For the text-containing cell, return its midpoint in [X, Y] coordinate format. 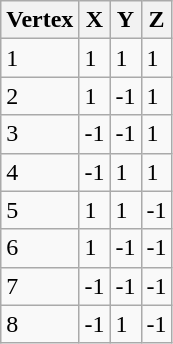
X [94, 20]
4 [40, 172]
Vertex [40, 20]
2 [40, 96]
7 [40, 286]
3 [40, 134]
Z [156, 20]
6 [40, 248]
Y [126, 20]
8 [40, 324]
5 [40, 210]
